Determine the [X, Y] coordinate at the center of the cell enclosing the given text.  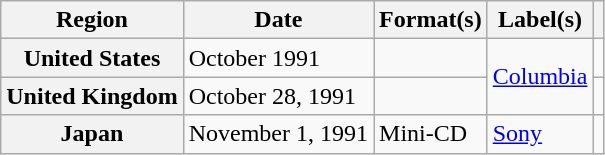
Date [278, 20]
United Kingdom [92, 96]
Format(s) [431, 20]
Label(s) [540, 20]
October 28, 1991 [278, 96]
Columbia [540, 77]
November 1, 1991 [278, 134]
Region [92, 20]
October 1991 [278, 58]
Sony [540, 134]
United States [92, 58]
Mini-CD [431, 134]
Japan [92, 134]
